Provide the [x, y] coordinate of the cell's center where the given text is located.  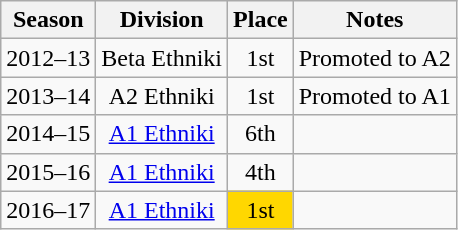
Promoted to A1 [374, 96]
4th [261, 172]
Division [162, 20]
2015–16 [48, 172]
A2 Ethniki [162, 96]
Beta Ethniki [162, 58]
Season [48, 20]
6th [261, 134]
2014–15 [48, 134]
2016–17 [48, 210]
Promoted to A2 [374, 58]
Place [261, 20]
Notes [374, 20]
2012–13 [48, 58]
2013–14 [48, 96]
